Pinpoint the cell where the given text exists, returning its [x, y] midpoint coordinate. 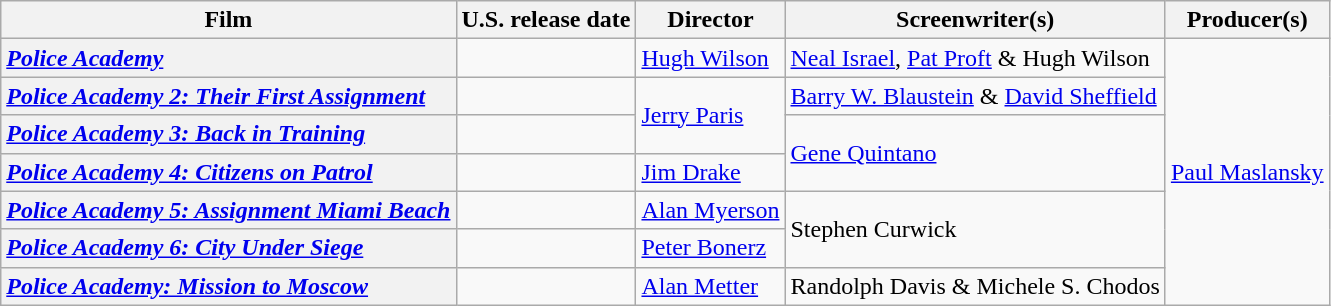
Alan Myerson [710, 210]
Screenwriter(s) [975, 20]
Stephen Curwick [975, 229]
Alan Metter [710, 286]
Police Academy 6: City Under Siege [228, 248]
Police Academy 4: Citizens on Patrol [228, 172]
Neal Israel, Pat Proft & Hugh Wilson [975, 58]
Police Academy [228, 58]
Police Academy: Mission to Moscow [228, 286]
Jerry Paris [710, 115]
Police Academy 2: Their First Assignment [228, 96]
Randolph Davis & Michele S. Chodos [975, 286]
Producer(s) [1247, 20]
Jim Drake [710, 172]
Paul Maslansky [1247, 172]
Police Academy 5: Assignment Miami Beach [228, 210]
Police Academy 3: Back in Training [228, 134]
Hugh Wilson [710, 58]
Gene Quintano [975, 153]
Film [228, 20]
Director [710, 20]
Barry W. Blaustein & David Sheffield [975, 96]
Peter Bonerz [710, 248]
U.S. release date [546, 20]
